For the text-containing cell, return its midpoint in (X, Y) coordinate format. 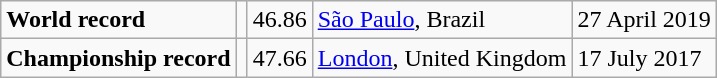
47.66 (280, 58)
27 April 2019 (644, 20)
World record (118, 20)
17 July 2017 (644, 58)
London, United Kingdom (442, 58)
46.86 (280, 20)
São Paulo, Brazil (442, 20)
Championship record (118, 58)
